Return the (X, Y) coordinate for the center point of the cell that contains the specified text.  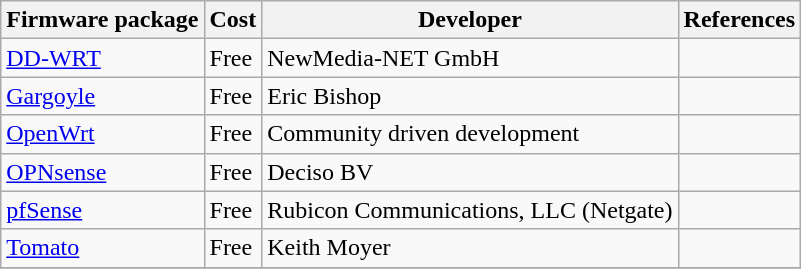
Firmware package (102, 20)
Developer (470, 20)
Deciso BV (470, 172)
OPNsense (102, 172)
DD-WRT (102, 58)
References (740, 20)
Rubicon Communications, LLC (Netgate) (470, 210)
OpenWrt (102, 134)
Cost (233, 20)
Tomato (102, 248)
Keith Moyer (470, 248)
Eric Bishop (470, 96)
Community driven development (470, 134)
Gargoyle (102, 96)
NewMedia-NET GmbH (470, 58)
pfSense (102, 210)
